Capture the cell that displays the provided text and extract its (x, y) central coordinate. 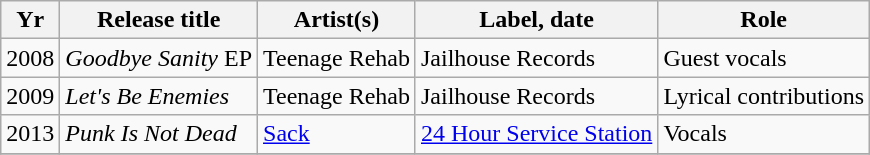
2013 (30, 134)
Yr (30, 20)
2009 (30, 96)
Label, date (536, 20)
Release title (159, 20)
Artist(s) (337, 20)
Role (764, 20)
Punk Is Not Dead (159, 134)
Let's Be Enemies (159, 96)
Guest vocals (764, 58)
Vocals (764, 134)
24 Hour Service Station (536, 134)
Lyrical contributions (764, 96)
Sack (337, 134)
2008 (30, 58)
Goodbye Sanity EP (159, 58)
